Scan for the cell matching the given text and deliver its [X, Y] coordinate at center. 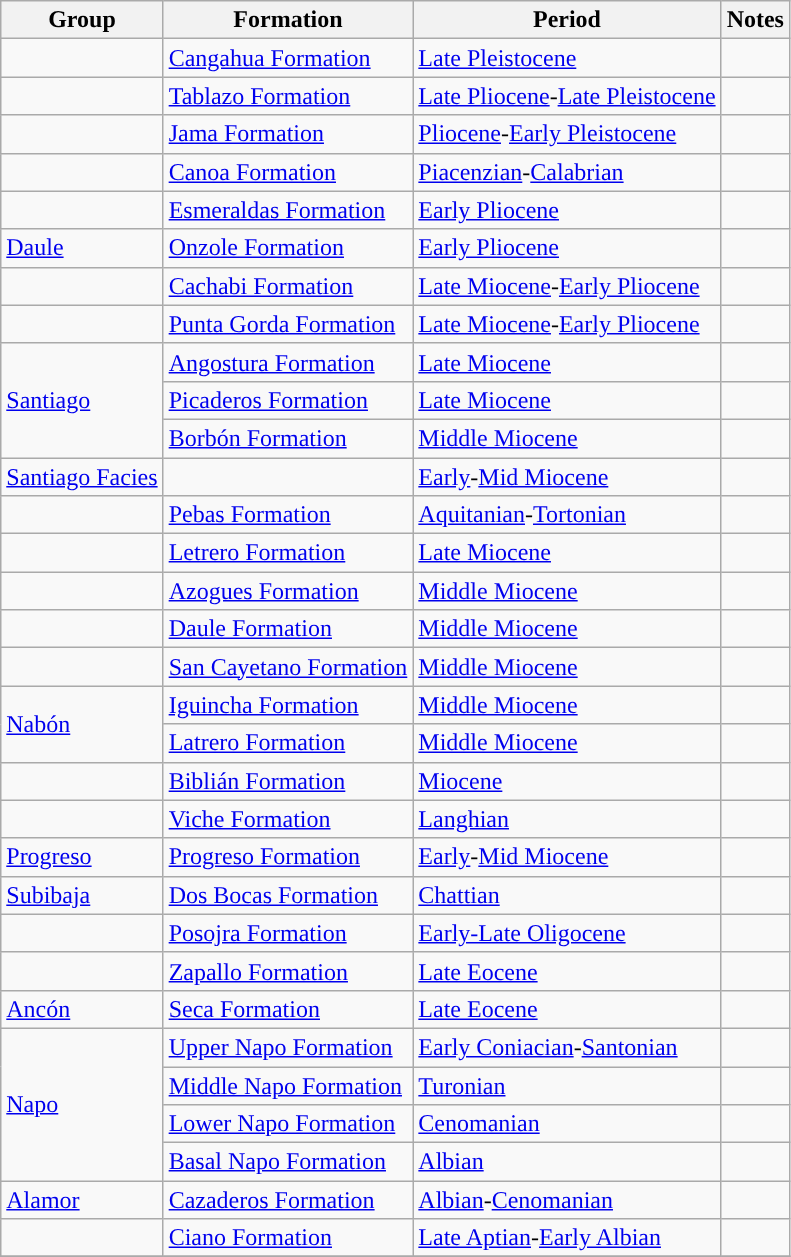
Napo [82, 1104]
Letrero Formation [288, 553]
Iguincha Formation [288, 705]
Daule Formation [288, 629]
Chattian [567, 895]
Progreso Formation [288, 857]
Esmeraldas Formation [288, 210]
Albian [567, 1162]
Tablazo Formation [288, 96]
Period [567, 20]
Cazaderos Formation [288, 1200]
Ciano Formation [288, 1238]
Progreso [82, 857]
Biblián Formation [288, 781]
Seca Formation [288, 1009]
Late Pliocene-Late Pleistocene [567, 96]
Azogues Formation [288, 591]
Turonian [567, 1085]
Group [82, 20]
Viche Formation [288, 819]
Lower Napo Formation [288, 1124]
Latrero Formation [288, 743]
Langhian [567, 819]
Canoa Formation [288, 172]
Early Coniacian-Santonian [567, 1047]
Middle Napo Formation [288, 1085]
San Cayetano Formation [288, 667]
Notes [755, 20]
Santiago [82, 400]
Basal Napo Formation [288, 1162]
Borbón Formation [288, 438]
Cenomanian [567, 1124]
Late Aptian-Early Albian [567, 1238]
Punta Gorda Formation [288, 324]
Subibaja [82, 895]
Jama Formation [288, 134]
Santiago Facies [82, 477]
Dos Bocas Formation [288, 895]
Cachabi Formation [288, 286]
Miocene [567, 781]
Early-Late Oligocene [567, 933]
Piacenzian-Calabrian [567, 172]
Angostura Formation [288, 362]
Zapallo Formation [288, 971]
Nabón [82, 724]
Late Pleistocene [567, 58]
Picaderos Formation [288, 400]
Pebas Formation [288, 515]
Albian-Cenomanian [567, 1200]
Daule [82, 248]
Aquitanian-Tortonian [567, 515]
Onzole Formation [288, 248]
Pliocene-Early Pleistocene [567, 134]
Ancón [82, 1009]
Upper Napo Formation [288, 1047]
Formation [288, 20]
Posojra Formation [288, 933]
Alamor [82, 1200]
Cangahua Formation [288, 58]
